Return the (X, Y) coordinate for the center point of the cell that contains the specified text.  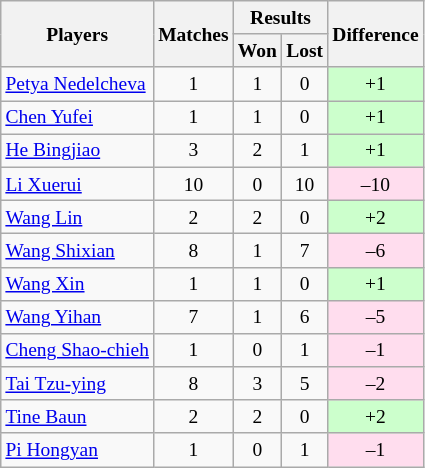
Wang Lin (78, 216)
–5 (376, 316)
Wang Shixian (78, 250)
Matches (194, 34)
Li Xuerui (78, 184)
–10 (376, 184)
Tine Baun (78, 416)
Pi Hongyan (78, 450)
Chen Yufei (78, 118)
Petya Nedelcheva (78, 84)
Wang Yihan (78, 316)
He Bingjiao (78, 150)
Difference (376, 34)
Tai Tzu-ying (78, 384)
Cheng Shao-chieh (78, 350)
Lost (305, 50)
Won (257, 50)
–2 (376, 384)
Results (280, 18)
5 (305, 384)
Players (78, 34)
6 (305, 316)
Wang Xin (78, 284)
–6 (376, 250)
